Return [x, y] of the center of cell containing provided text 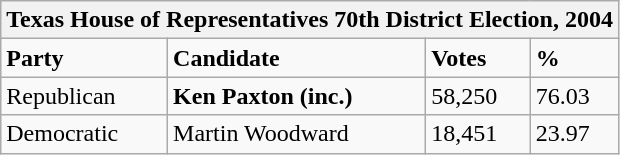
Texas House of Representatives 70th District Election, 2004 [310, 20]
76.03 [574, 96]
18,451 [478, 134]
% [574, 58]
Votes [478, 58]
Candidate [297, 58]
Party [84, 58]
58,250 [478, 96]
Martin Woodward [297, 134]
Republican [84, 96]
23.97 [574, 134]
Democratic [84, 134]
Ken Paxton (inc.) [297, 96]
